Provide the [X, Y] coordinate of the cell's center where the given text is located.  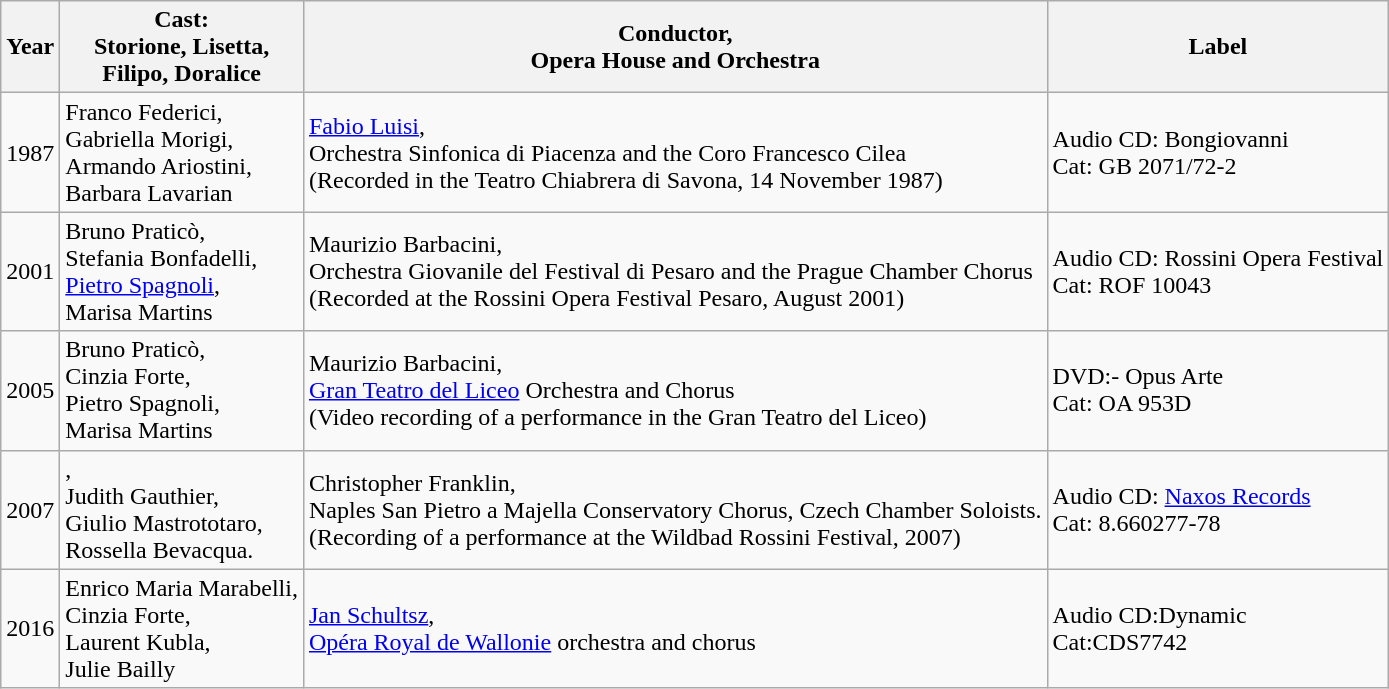
Bruno Praticò,Stefania Bonfadelli,Pietro Spagnoli,Marisa Martins [182, 272]
Audio CD: Naxos RecordsCat: 8.660277-78 [1218, 510]
Franco Federici, Gabriella Morigi, Armando Ariostini, Barbara Lavarian [182, 152]
Label [1218, 47]
Cast:Storione, Lisetta, Filipo, Doralice [182, 47]
Fabio Luisi, Orchestra Sinfonica di Piacenza and the Coro Francesco Cilea (Recorded in the Teatro Chiabrera di Savona, 14 November 1987) [675, 152]
Conductor,Opera House and Orchestra [675, 47]
DVD:- Opus ArteCat: OA 953D [1218, 390]
Audio CD: Bongiovanni Cat: GB 2071/72-2 [1218, 152]
,Judith Gauthier,Giulio Mastrototaro,Rossella Bevacqua. [182, 510]
1987 [30, 152]
Jan Schultsz,Opéra Royal de Wallonie orchestra and chorus [675, 628]
2005 [30, 390]
Maurizio Barbacini,Gran Teatro del Liceo Orchestra and Chorus (Video recording of a performance in the Gran Teatro del Liceo) [675, 390]
Bruno Praticò,Cinzia Forte,Pietro Spagnoli,Marisa Martins [182, 390]
Enrico Maria Marabelli,Cinzia Forte,Laurent Kubla,Julie Bailly [182, 628]
2007 [30, 510]
2001 [30, 272]
2016 [30, 628]
Year [30, 47]
Audio CD: Rossini Opera FestivalCat: ROF 10043 [1218, 272]
Audio CD:DynamicCat:CDS7742 [1218, 628]
